Scan for the cell matching the given text and deliver its (x, y) coordinate at center. 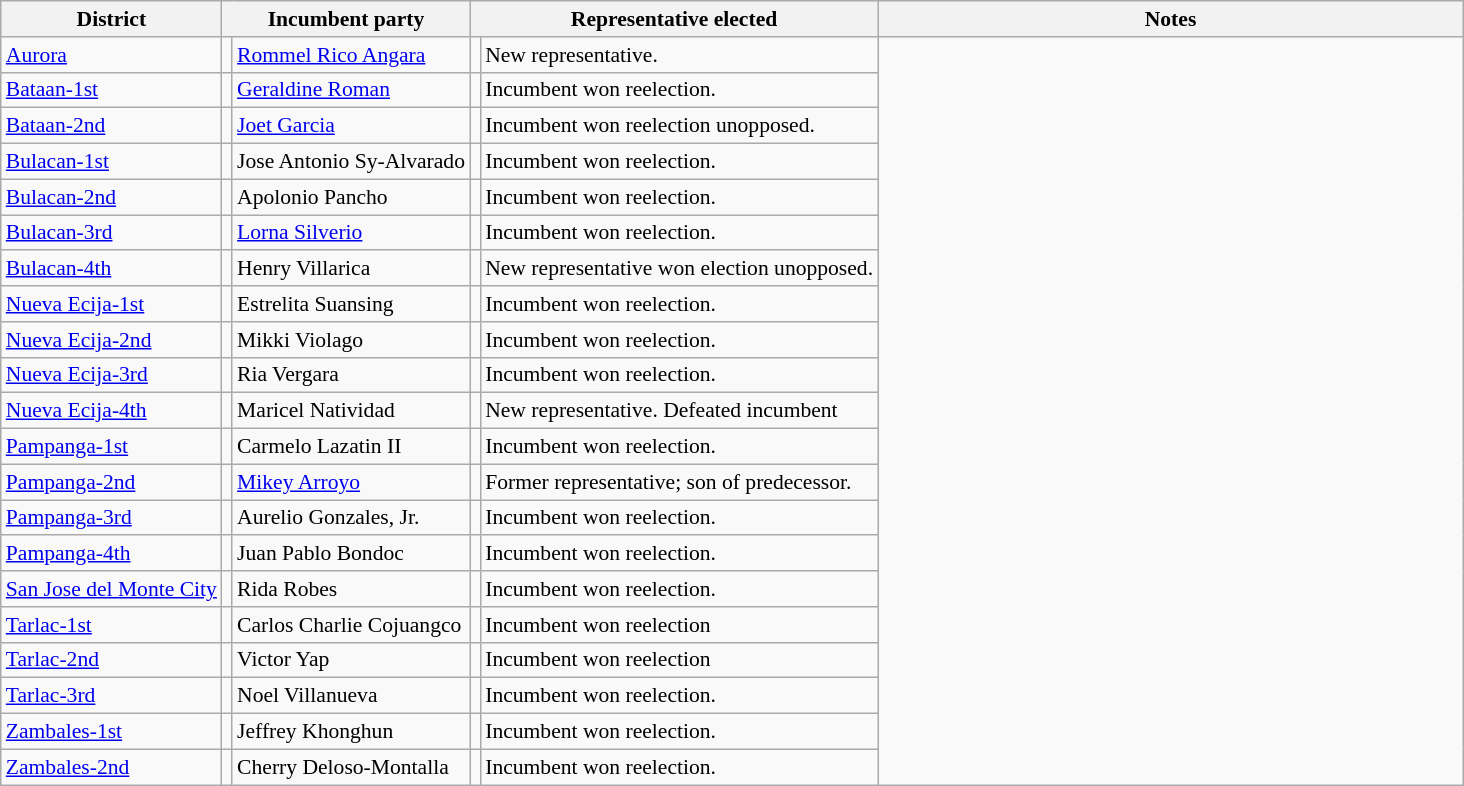
New representative. Defeated incumbent (679, 411)
Bataan-2nd (112, 126)
Zambales-1st (112, 732)
Bulacan-2nd (112, 197)
Incumbent party (346, 19)
Incumbent won reelection unopposed. (679, 126)
Notes (1170, 19)
Pampanga-4th (112, 554)
Nueva Ecija-1st (112, 304)
Nueva Ecija-2nd (112, 340)
Juan Pablo Bondoc (351, 554)
Joet Garcia (351, 126)
Apolonio Pancho (351, 197)
Geraldine Roman (351, 90)
Henry Villarica (351, 269)
Estrelita Suansing (351, 304)
Tarlac-1st (112, 625)
Bulacan-4th (112, 269)
Rommel Rico Angara (351, 55)
Pampanga-2nd (112, 482)
Noel Villanueva (351, 696)
Zambales-2nd (112, 767)
Victor Yap (351, 660)
Tarlac-3rd (112, 696)
Lorna Silverio (351, 233)
Former representative; son of predecessor. (679, 482)
Maricel Natividad (351, 411)
Aurelio Gonzales, Jr. (351, 518)
Nueva Ecija-3rd (112, 375)
Aurora (112, 55)
Jeffrey Khonghun (351, 732)
Bataan-1st (112, 90)
Cherry Deloso-Montalla (351, 767)
Rida Robes (351, 589)
Mikey Arroyo (351, 482)
New representative won election unopposed. (679, 269)
District (112, 19)
San Jose del Monte City (112, 589)
Nueva Ecija-4th (112, 411)
Representative elected (674, 19)
Jose Antonio Sy-Alvarado (351, 162)
Ria Vergara (351, 375)
Bulacan-3rd (112, 233)
Carlos Charlie Cojuangco (351, 625)
Carmelo Lazatin II (351, 447)
Tarlac-2nd (112, 660)
Pampanga-1st (112, 447)
Bulacan-1st (112, 162)
Mikki Violago (351, 340)
New representative. (679, 55)
Pampanga-3rd (112, 518)
